Scan for the cell matching the given text and deliver its [x, y] coordinate at center. 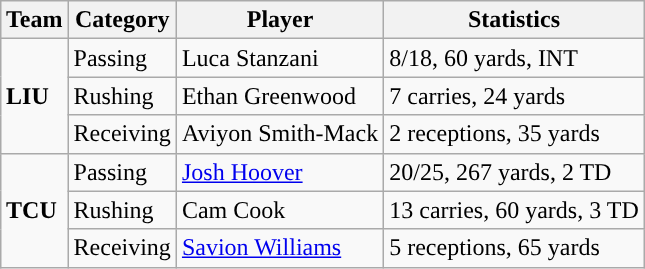
2 receptions, 35 yards [514, 134]
Player [280, 20]
5 receptions, 65 yards [514, 248]
Team [35, 20]
Ethan Greenwood [280, 96]
LIU [35, 96]
Category [122, 20]
Statistics [514, 20]
8/18, 60 yards, INT [514, 58]
Aviyon Smith-Mack [280, 134]
Savion Williams [280, 248]
TCU [35, 210]
Cam Cook [280, 210]
Luca Stanzani [280, 58]
7 carries, 24 yards [514, 96]
Josh Hoover [280, 172]
13 carries, 60 yards, 3 TD [514, 210]
20/25, 267 yards, 2 TD [514, 172]
